Scan for the cell matching the given text and deliver its [X, Y] coordinate at center. 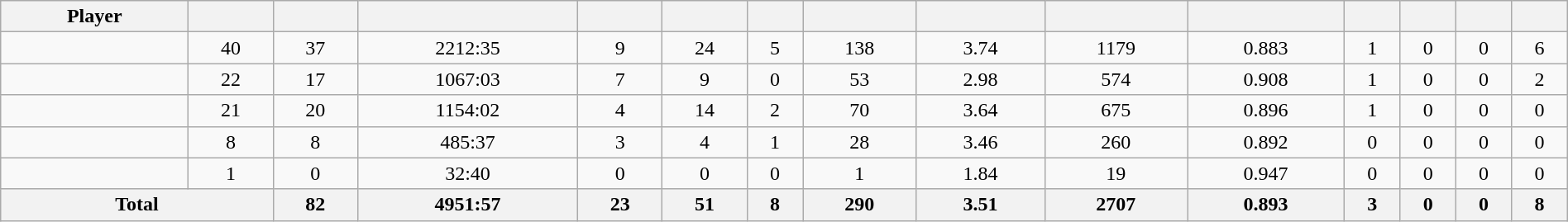
138 [860, 48]
1179 [1116, 48]
22 [231, 79]
1067:03 [467, 79]
23 [619, 205]
485:37 [467, 142]
32:40 [467, 173]
4951:57 [467, 205]
3.51 [981, 205]
0.883 [1266, 48]
6 [1540, 48]
3.74 [981, 48]
21 [231, 111]
82 [315, 205]
0.892 [1266, 142]
3.64 [981, 111]
1.84 [981, 173]
574 [1116, 79]
0.896 [1266, 111]
19 [1116, 173]
0.893 [1266, 205]
20 [315, 111]
0.908 [1266, 79]
290 [860, 205]
5 [774, 48]
51 [705, 205]
2.98 [981, 79]
260 [1116, 142]
2212:35 [467, 48]
Total [137, 205]
28 [860, 142]
0.947 [1266, 173]
14 [705, 111]
40 [231, 48]
2707 [1116, 205]
24 [705, 48]
675 [1116, 111]
7 [619, 79]
70 [860, 111]
37 [315, 48]
3.46 [981, 142]
1154:02 [467, 111]
17 [315, 79]
53 [860, 79]
Player [94, 17]
